Extract the (x, y) coordinate from the center of the cell holding the provided text.  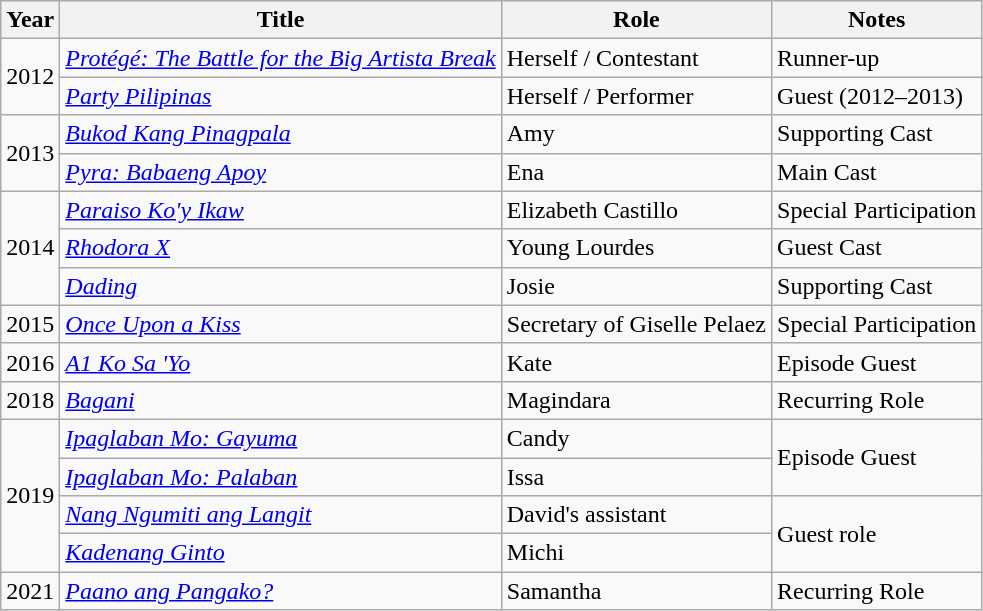
Candy (636, 438)
Michi (636, 553)
2013 (30, 153)
2019 (30, 495)
A1 Ko Sa 'Yo (280, 362)
Ena (636, 172)
Amy (636, 134)
Samantha (636, 591)
Secretary of Giselle Pelaez (636, 324)
Bukod Kang Pinagpala (280, 134)
Guest Cast (877, 248)
Dading (280, 286)
Role (636, 20)
Main Cast (877, 172)
Bagani (280, 400)
Ipaglaban Mo: Gayuma (280, 438)
Party Pilipinas (280, 96)
Magindara (636, 400)
Herself / Performer (636, 96)
2012 (30, 77)
Paraiso Ko'y Ikaw (280, 210)
Notes (877, 20)
Nang Ngumiti ang Langit (280, 515)
2018 (30, 400)
Once Upon a Kiss (280, 324)
Ipaglaban Mo: Palaban (280, 477)
David's assistant (636, 515)
Guest role (877, 534)
Josie (636, 286)
2014 (30, 248)
Herself / Contestant (636, 58)
2016 (30, 362)
Kadenang Ginto (280, 553)
Young Lourdes (636, 248)
Pyra: Babaeng Apoy (280, 172)
Protégé: The Battle for the Big Artista Break (280, 58)
Title (280, 20)
Kate (636, 362)
Issa (636, 477)
Paano ang Pangako? (280, 591)
Year (30, 20)
Runner-up (877, 58)
2021 (30, 591)
Elizabeth Castillo (636, 210)
Rhodora X (280, 248)
Guest (2012–2013) (877, 96)
2015 (30, 324)
